Pinpoint the cell where the given text exists, returning its (x, y) midpoint coordinate. 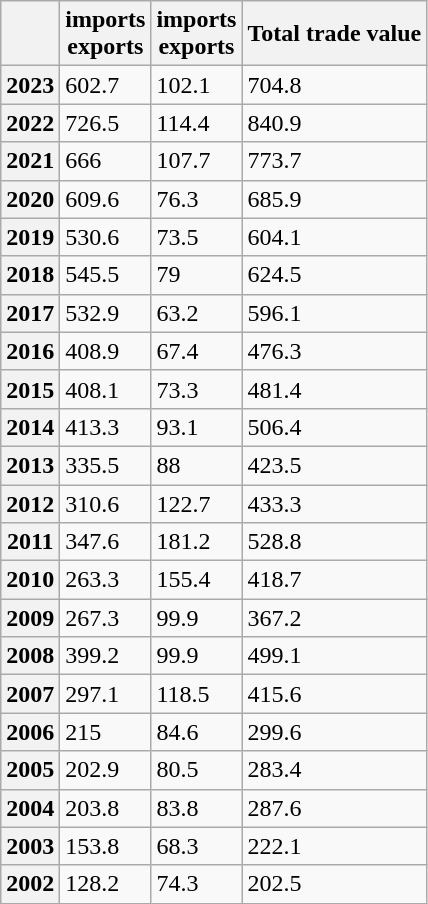
423.5 (334, 465)
68.3 (196, 846)
222.1 (334, 846)
73.5 (196, 237)
84.6 (196, 732)
685.9 (334, 199)
418.7 (334, 580)
202.9 (106, 770)
Total trade value (334, 34)
773.7 (334, 161)
155.4 (196, 580)
102.1 (196, 85)
2020 (30, 199)
2018 (30, 275)
532.9 (106, 313)
413.3 (106, 427)
2015 (30, 389)
202.5 (334, 884)
88 (196, 465)
93.1 (196, 427)
399.2 (106, 656)
528.8 (334, 542)
499.1 (334, 656)
2013 (30, 465)
481.4 (334, 389)
153.8 (106, 846)
2019 (30, 237)
2021 (30, 161)
283.4 (334, 770)
73.3 (196, 389)
2005 (30, 770)
107.7 (196, 161)
2004 (30, 808)
67.4 (196, 351)
726.5 (106, 123)
2008 (30, 656)
530.6 (106, 237)
506.4 (334, 427)
2007 (30, 694)
2002 (30, 884)
433.3 (334, 503)
704.8 (334, 85)
122.7 (196, 503)
624.5 (334, 275)
408.9 (106, 351)
2016 (30, 351)
2023 (30, 85)
80.5 (196, 770)
335.5 (106, 465)
76.3 (196, 199)
2017 (30, 313)
215 (106, 732)
367.2 (334, 618)
602.7 (106, 85)
609.6 (106, 199)
2014 (30, 427)
263.3 (106, 580)
299.6 (334, 732)
267.3 (106, 618)
2009 (30, 618)
287.6 (334, 808)
79 (196, 275)
2011 (30, 542)
2003 (30, 846)
347.6 (106, 542)
2010 (30, 580)
545.5 (106, 275)
83.8 (196, 808)
181.2 (196, 542)
203.8 (106, 808)
604.1 (334, 237)
2022 (30, 123)
2006 (30, 732)
128.2 (106, 884)
297.1 (106, 694)
118.5 (196, 694)
63.2 (196, 313)
840.9 (334, 123)
666 (106, 161)
415.6 (334, 694)
310.6 (106, 503)
74.3 (196, 884)
596.1 (334, 313)
114.4 (196, 123)
476.3 (334, 351)
2012 (30, 503)
408.1 (106, 389)
